Search for the cell housing the specified text and yield its (X, Y) center coordinate. 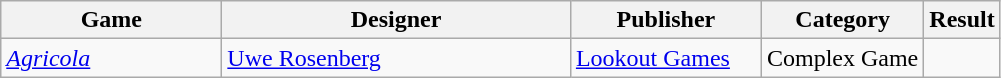
Complex Game (842, 58)
Result (962, 20)
Lookout Games (666, 58)
Designer (396, 20)
Agricola (112, 58)
Publisher (666, 20)
Uwe Rosenberg (396, 58)
Game (112, 20)
Category (842, 20)
